Locate the cell with the specified text and output its (x, y) center coordinate. 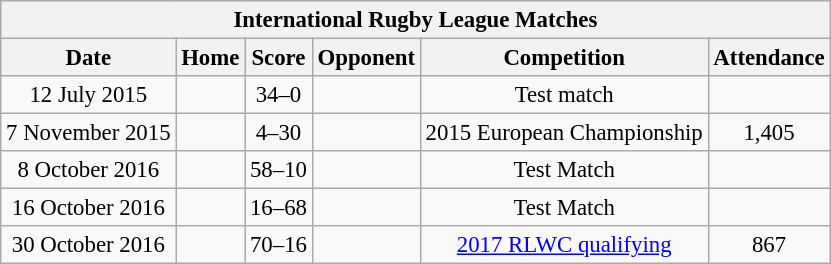
7 November 2015 (88, 133)
International Rugby League Matches (416, 20)
12 July 2015 (88, 95)
Date (88, 58)
16–68 (279, 208)
Home (210, 58)
34–0 (279, 95)
4–30 (279, 133)
867 (769, 245)
30 October 2016 (88, 245)
2015 European Championship (564, 133)
Competition (564, 58)
Opponent (366, 58)
58–10 (279, 170)
1,405 (769, 133)
2017 RLWC qualifying (564, 245)
8 October 2016 (88, 170)
Test match (564, 95)
16 October 2016 (88, 208)
Score (279, 58)
Attendance (769, 58)
70–16 (279, 245)
